Detect which cell encompasses the target text, then output its [X, Y] center coordinate. 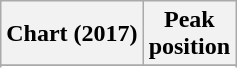
Peakposition [189, 34]
Chart (2017) [72, 34]
